Locate the cell with the specified text and output its [x, y] center coordinate. 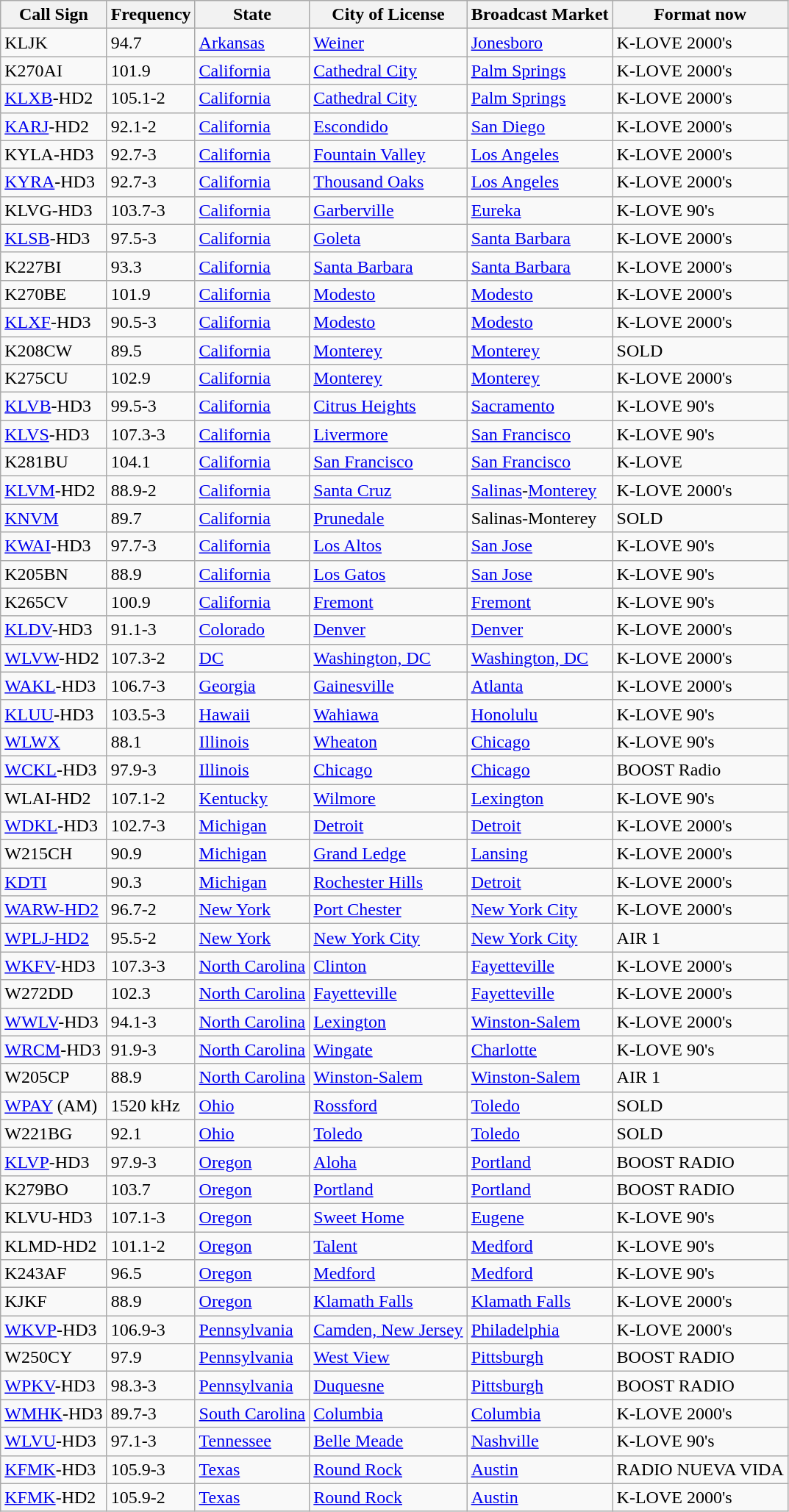
BOOST Radio [700, 770]
WWLV-HD3 [54, 1022]
Los Altos [388, 546]
KFMK-HD3 [54, 1469]
W205CP [54, 1078]
Jonesboro [540, 43]
89.7 [151, 518]
Garberville [388, 210]
Duquesne [388, 1386]
WPKV-HD3 [54, 1386]
K208CW [54, 351]
Gainesville [388, 686]
97.9 [151, 1358]
Atlanta [540, 686]
Kentucky [252, 798]
92.1-2 [151, 126]
Broadcast Market [540, 15]
97.7-3 [151, 546]
Wheaton [388, 742]
Philadelphia [540, 1330]
KWAI-HD3 [54, 546]
90.3 [151, 882]
City of License [388, 15]
KLVG-HD3 [54, 210]
96.7-2 [151, 910]
Frequency [151, 15]
Lansing [540, 854]
WDKL-HD3 [54, 826]
96.5 [151, 1274]
Talent [388, 1246]
107.3-2 [151, 658]
Georgia [252, 686]
WRCM-HD3 [54, 1050]
Goleta [388, 238]
KJKF [54, 1302]
Los Gatos [388, 574]
WLVW-HD2 [54, 658]
Livermore [388, 434]
KARJ-HD2 [54, 126]
K279BO [54, 1189]
89.5 [151, 351]
102.7-3 [151, 826]
West View [388, 1358]
KLVM-HD2 [54, 490]
102.9 [151, 379]
91.9-3 [151, 1050]
K281BU [54, 462]
KYRA-HD3 [54, 182]
K270AI [54, 71]
88.1 [151, 742]
103.7 [151, 1189]
Charlotte [540, 1050]
92.1 [151, 1133]
Santa Cruz [388, 490]
WAKL-HD3 [54, 686]
K270BE [54, 294]
Honolulu [540, 714]
91.1-3 [151, 630]
Nashville [540, 1441]
93.3 [151, 266]
Aloha [388, 1161]
K227BI [54, 266]
Format now [700, 15]
KYLA-HD3 [54, 154]
105.9-3 [151, 1469]
Sacramento [540, 406]
KLVB-HD3 [54, 406]
RADIO NUEVA VIDA [700, 1469]
100.9 [151, 602]
90.5-3 [151, 322]
KLMD-HD2 [54, 1246]
KLVS-HD3 [54, 434]
Eugene [540, 1217]
K205BN [54, 574]
Colorado [252, 630]
89.7-3 [151, 1414]
101.1-2 [151, 1246]
Rossford [388, 1106]
103.7-3 [151, 210]
104.1 [151, 462]
Thousand Oaks [388, 182]
Wingate [388, 1050]
Grand Ledge [388, 854]
107.1-2 [151, 798]
WKFV-HD3 [54, 966]
WKVP-HD3 [54, 1330]
WPAY (AM) [54, 1106]
Arkansas [252, 43]
KLVU-HD3 [54, 1217]
WCKL-HD3 [54, 770]
KDTI [54, 882]
95.5-2 [151, 938]
San Diego [540, 126]
KLUU-HD3 [54, 714]
Hawaii [252, 714]
102.3 [151, 994]
State [252, 15]
105.1-2 [151, 98]
Call Sign [54, 15]
88.9-2 [151, 490]
Wahiawa [388, 714]
K275CU [54, 379]
Sweet Home [388, 1217]
Belle Meade [388, 1441]
W215CH [54, 854]
K243AF [54, 1274]
WPLJ-HD2 [54, 938]
Rochester Hills [388, 882]
WARW-HD2 [54, 910]
Weiner [388, 43]
Eureka [540, 210]
97.5-3 [151, 238]
WMHK-HD3 [54, 1414]
KFMK-HD2 [54, 1497]
98.3-3 [151, 1386]
Fountain Valley [388, 154]
103.5-3 [151, 714]
1520 kHz [151, 1106]
99.5-3 [151, 406]
KLDV-HD3 [54, 630]
WLAI-HD2 [54, 798]
DC [252, 658]
KLSB-HD3 [54, 238]
W272DD [54, 994]
94.7 [151, 43]
Port Chester [388, 910]
W221BG [54, 1133]
90.9 [151, 854]
Clinton [388, 966]
97.1-3 [151, 1441]
KLXF-HD3 [54, 322]
Prunedale [388, 518]
Escondido [388, 126]
WLVU-HD3 [54, 1441]
K265CV [54, 602]
Wilmore [388, 798]
94.1-3 [151, 1022]
KLJK [54, 43]
106.7-3 [151, 686]
K-LOVE [700, 462]
107.1-3 [151, 1217]
106.9-3 [151, 1330]
WLWX [54, 742]
South Carolina [252, 1414]
KNVM [54, 518]
W250CY [54, 1358]
Camden, New Jersey [388, 1330]
105.9-2 [151, 1497]
KLXB-HD2 [54, 98]
Citrus Heights [388, 406]
KLVP-HD3 [54, 1161]
Tennessee [252, 1441]
